From the cell containing the given text, extract its center point as [x, y] coordinate. 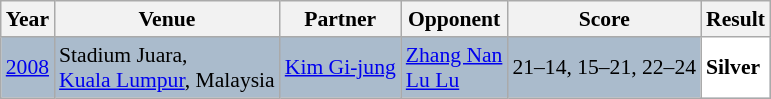
Score [604, 19]
Zhang Nan Lu Lu [454, 68]
Venue [167, 19]
Stadium Juara,Kuala Lumpur, Malaysia [167, 68]
Kim Gi-jung [340, 68]
Result [736, 19]
2008 [28, 68]
21–14, 15–21, 22–24 [604, 68]
Partner [340, 19]
Silver [736, 68]
Opponent [454, 19]
Year [28, 19]
